Find where the given text appears and provide that cell's center as [X, Y] coordinate. 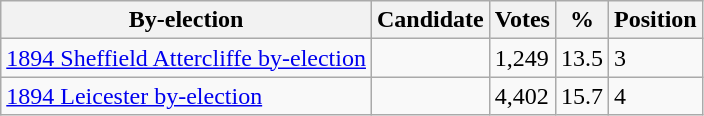
1894 Sheffield Attercliffe by-election [186, 58]
Position [655, 20]
4 [655, 96]
15.7 [582, 96]
3 [655, 58]
Candidate [430, 20]
By-election [186, 20]
13.5 [582, 58]
% [582, 20]
4,402 [522, 96]
1,249 [522, 58]
Votes [522, 20]
1894 Leicester by-election [186, 96]
